Locate the cell with the specified text and output its [x, y] center coordinate. 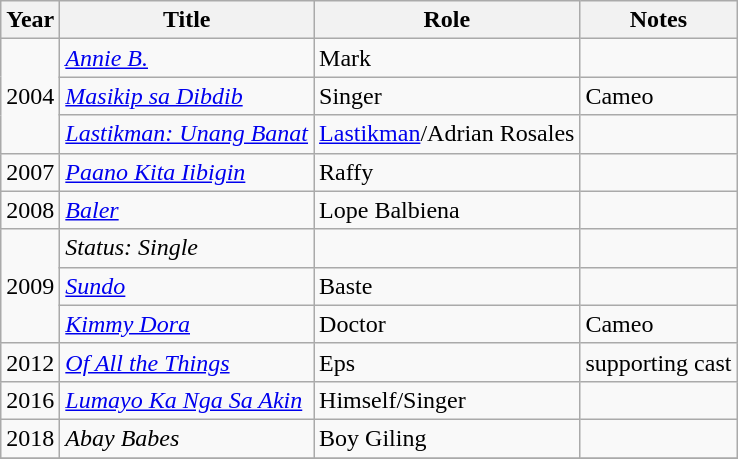
Baste [447, 286]
Kimmy Dora [187, 324]
2018 [30, 438]
Singer [447, 96]
Year [30, 20]
Status: Single [187, 248]
Masikip sa Dibdib [187, 96]
Raffy [447, 172]
2009 [30, 286]
supporting cast [658, 362]
Boy Giling [447, 438]
2004 [30, 96]
Eps [447, 362]
Doctor [447, 324]
Lastikman/Adrian Rosales [447, 134]
Notes [658, 20]
Paano Kita Iibigin [187, 172]
Abay Babes [187, 438]
Baler [187, 210]
Of All the Things [187, 362]
2008 [30, 210]
Lumayo Ka Nga Sa Akin [187, 400]
Role [447, 20]
Himself/Singer [447, 400]
Title [187, 20]
Lope Balbiena [447, 210]
Annie B. [187, 58]
Lastikman: Unang Banat [187, 134]
2012 [30, 362]
Mark [447, 58]
2016 [30, 400]
Sundo [187, 286]
2007 [30, 172]
